Determine the [x, y] coordinate at the center of the cell enclosing the given text.  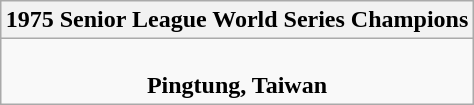
1975 Senior League World Series Champions [237, 20]
Pingtung, Taiwan [237, 72]
